Pinpoint the cell where the given text exists, returning its (X, Y) midpoint coordinate. 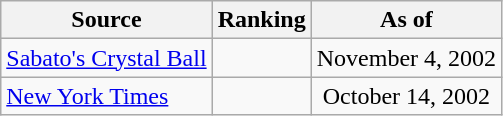
November 4, 2002 (406, 58)
Source (106, 20)
New York Times (106, 96)
October 14, 2002 (406, 96)
Sabato's Crystal Ball (106, 58)
Ranking (262, 20)
As of (406, 20)
